For the text-containing cell, return its midpoint in [X, Y] coordinate format. 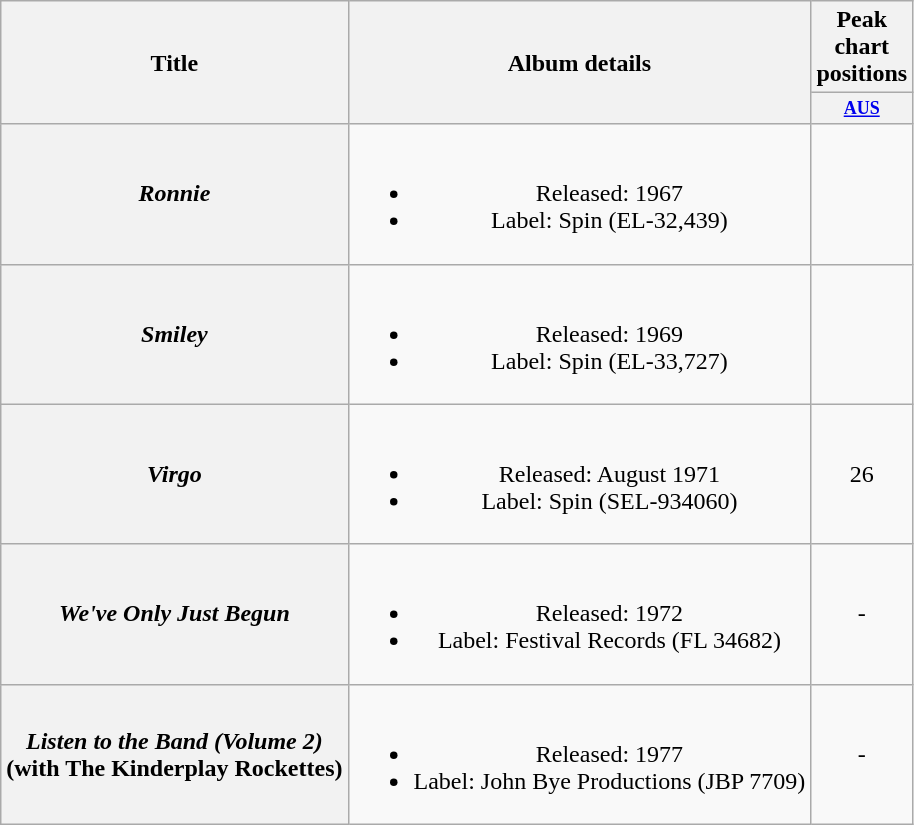
Ronnie [174, 194]
Album details [580, 62]
We've Only Just Begun [174, 614]
Released: August 1971Label: Spin (SEL-934060) [580, 474]
Listen to the Band (Volume 2) (with The Kinderplay Rockettes) [174, 754]
Title [174, 62]
AUS [862, 108]
26 [862, 474]
Released: 1972Label: Festival Records (FL 34682) [580, 614]
Virgo [174, 474]
Released: 1977Label: John Bye Productions (JBP 7709) [580, 754]
Released: 1969Label: Spin (EL-33,727) [580, 334]
Released: 1967Label: Spin (EL-32,439) [580, 194]
Peak chart positions [862, 47]
Smiley [174, 334]
